Return the (X, Y) coordinate for the center point of the cell that contains the specified text.  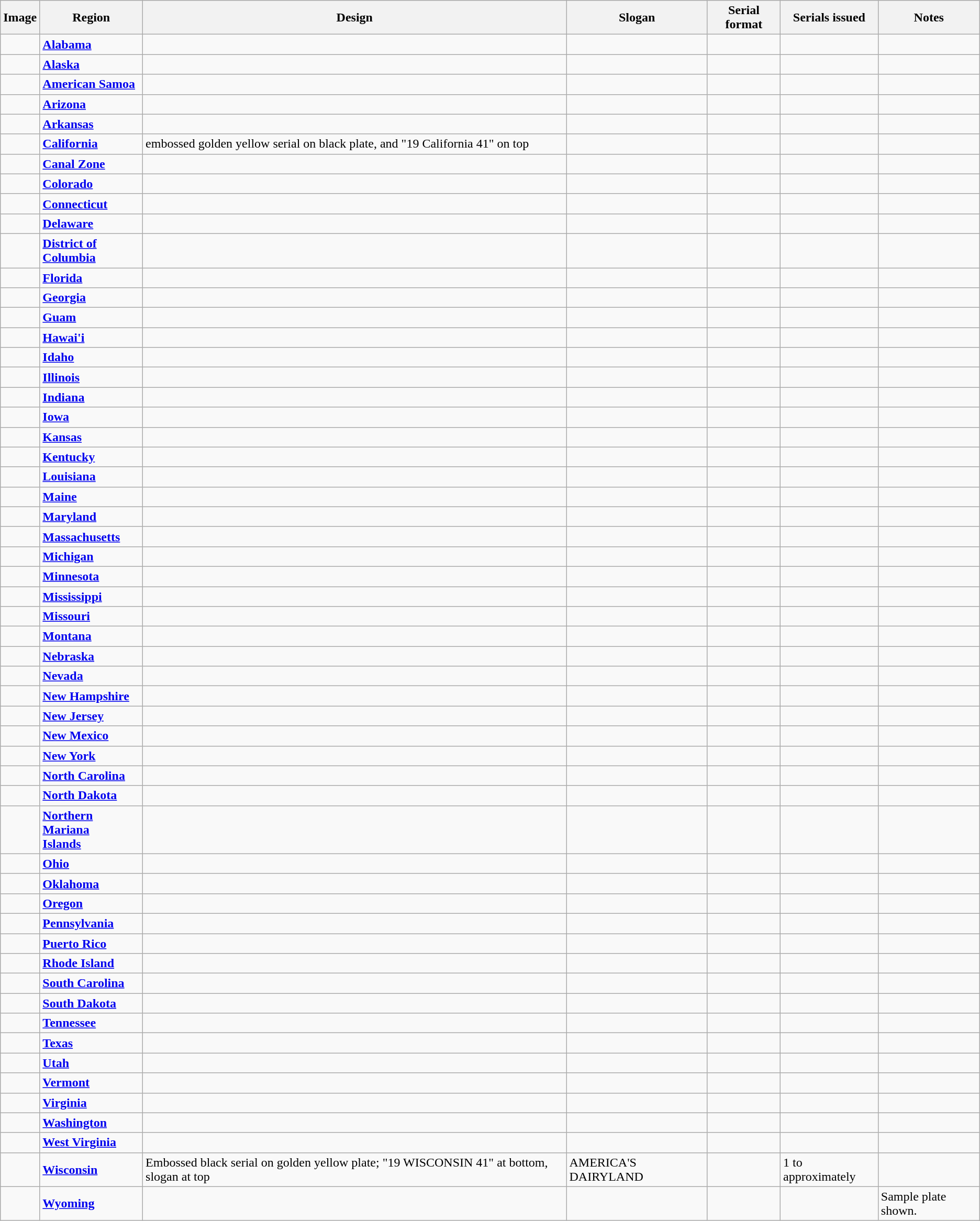
Oklahoma (91, 883)
Minnesota (91, 576)
Montana (91, 636)
Colorado (91, 184)
Utah (91, 1063)
Louisiana (91, 477)
Nebraska (91, 656)
Massachusetts (91, 536)
Maine (91, 497)
Slogan (637, 18)
Ohio (91, 864)
Kansas (91, 437)
embossed golden yellow serial on black plate, and "19 California 41" on top (355, 144)
New Mexico (91, 736)
Florida (91, 278)
Northern Mariana Islands (91, 830)
Idaho (91, 357)
Virginia (91, 1103)
Arkansas (91, 124)
American Samoa (91, 84)
Guam (91, 318)
Texas (91, 1043)
South Dakota (91, 1003)
Michigan (91, 556)
Vermont (91, 1083)
New Jersey (91, 716)
Wyoming (91, 1204)
Design (355, 18)
Arizona (91, 104)
Iowa (91, 417)
Connecticut (91, 204)
Washington (91, 1123)
Wisconsin (91, 1169)
Puerto Rico (91, 944)
Kentucky (91, 457)
Hawai'i (91, 338)
Nevada (91, 676)
Rhode Island (91, 964)
California (91, 144)
Serial format (743, 18)
South Carolina (91, 983)
Pennsylvania (91, 923)
North Dakota (91, 796)
Oregon (91, 903)
Notes (929, 18)
West Virginia (91, 1142)
1 to approximately (829, 1169)
Sample plate shown. (929, 1204)
Tennessee (91, 1023)
Image (20, 18)
District ofColumbia (91, 250)
Region (91, 18)
Canal Zone (91, 164)
AMERICA'S DAIRYLAND (637, 1169)
Missouri (91, 617)
Delaware (91, 223)
Mississippi (91, 596)
Serials issued (829, 18)
Indiana (91, 397)
New York (91, 756)
Alabama (91, 44)
Alaska (91, 64)
New Hampshire (91, 696)
Illinois (91, 377)
Maryland (91, 517)
Embossed black serial on golden yellow plate; "19 WISCONSIN 41" at bottom, slogan at top (355, 1169)
North Carolina (91, 776)
Georgia (91, 298)
